Extract the (x, y) coordinate from the center of the cell holding the provided text.  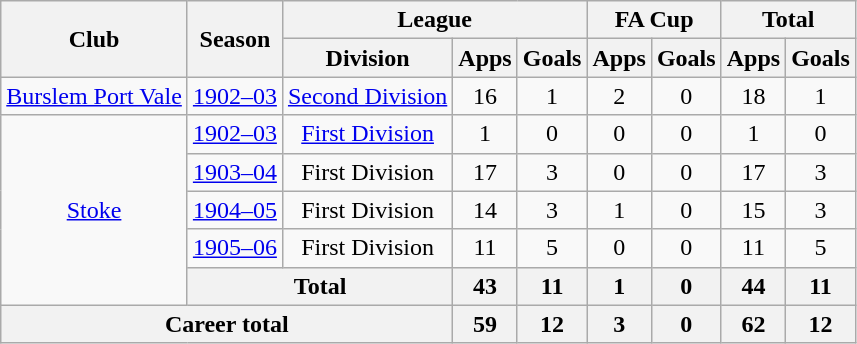
1905–06 (234, 248)
FA Cup (654, 20)
Burslem Port Vale (94, 96)
44 (753, 286)
16 (485, 96)
Season (234, 39)
Stoke (94, 210)
59 (485, 324)
Career total (227, 324)
2 (619, 96)
15 (753, 210)
43 (485, 286)
League (434, 20)
Second Division (367, 96)
62 (753, 324)
Club (94, 39)
Division (367, 58)
1904–05 (234, 210)
14 (485, 210)
18 (753, 96)
1903–04 (234, 172)
